From the cell containing the given text, extract its center point as [X, Y] coordinate. 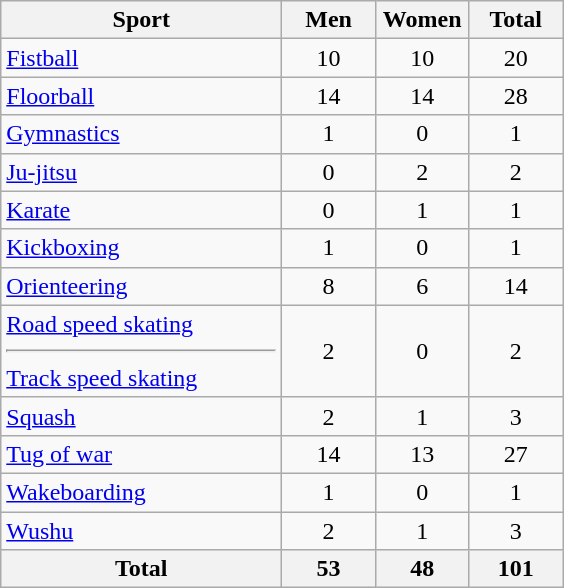
28 [516, 96]
13 [422, 454]
101 [516, 569]
Kickboxing [142, 248]
6 [422, 286]
Men [329, 20]
Sport [142, 20]
Women [422, 20]
Karate [142, 210]
Gymnastics [142, 134]
Wushu [142, 531]
48 [422, 569]
20 [516, 58]
Tug of war [142, 454]
53 [329, 569]
8 [329, 286]
Wakeboarding [142, 492]
Squash [142, 416]
Road speed skatingTrack speed skating [142, 351]
27 [516, 454]
Floorball [142, 96]
Ju-jitsu [142, 172]
Fistball [142, 58]
Orienteering [142, 286]
